Determine the [X, Y] coordinate at the center of the cell enclosing the given text.  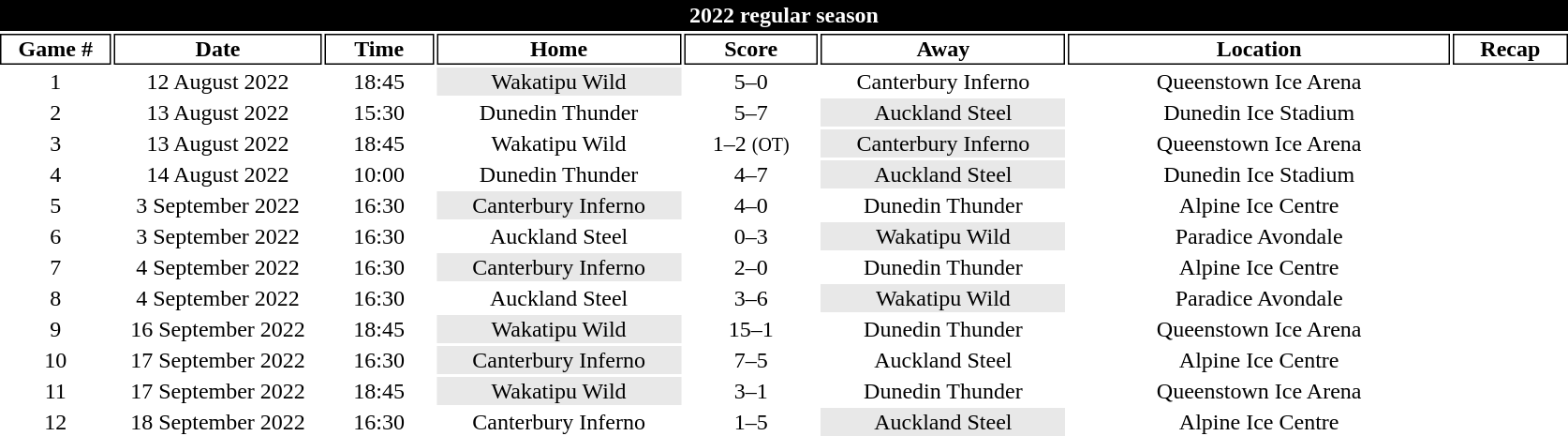
Score [751, 49]
16 September 2022 [218, 329]
0–3 [751, 236]
Away [943, 49]
3 [56, 143]
Recap [1510, 49]
15–1 [751, 329]
12 August 2022 [218, 82]
10:00 [379, 174]
Time [379, 49]
1–5 [751, 422]
5–0 [751, 82]
Home [559, 49]
2022 regular season [784, 15]
12 [56, 422]
10 [56, 360]
Date [218, 49]
6 [56, 236]
4–0 [751, 205]
Game # [56, 49]
7–5 [751, 360]
14 August 2022 [218, 174]
Location [1259, 49]
9 [56, 329]
8 [56, 298]
4–7 [751, 174]
11 [56, 391]
2 [56, 113]
18 September 2022 [218, 422]
5 [56, 205]
7 [56, 267]
1 [56, 82]
2–0 [751, 267]
1–2 (OT) [751, 143]
4 [56, 174]
3–1 [751, 391]
5–7 [751, 113]
15:30 [379, 113]
3–6 [751, 298]
